Pinpoint the cell where the given text exists, returning its (X, Y) midpoint coordinate. 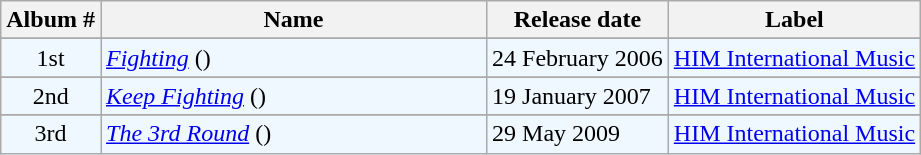
19 January 2007 (578, 96)
The 3rd Round () (293, 134)
24 February 2006 (578, 58)
Keep Fighting () (293, 96)
Album # (51, 20)
Release date (578, 20)
29 May 2009 (578, 134)
Name (293, 20)
1st (51, 58)
Fighting () (293, 58)
2nd (51, 96)
Label (794, 20)
3rd (51, 134)
